Search for the cell housing the specified text and yield its [x, y] center coordinate. 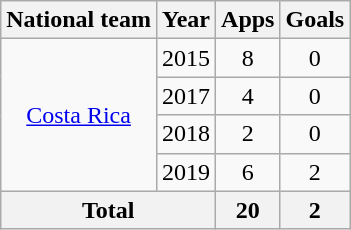
2018 [186, 134]
20 [248, 210]
Costa Rica [79, 115]
2019 [186, 172]
2015 [186, 58]
6 [248, 172]
Year [186, 20]
Apps [248, 20]
4 [248, 96]
Goals [315, 20]
8 [248, 58]
National team [79, 20]
2017 [186, 96]
Total [108, 210]
